Determine the [X, Y] coordinate at the center of the cell enclosing the given text.  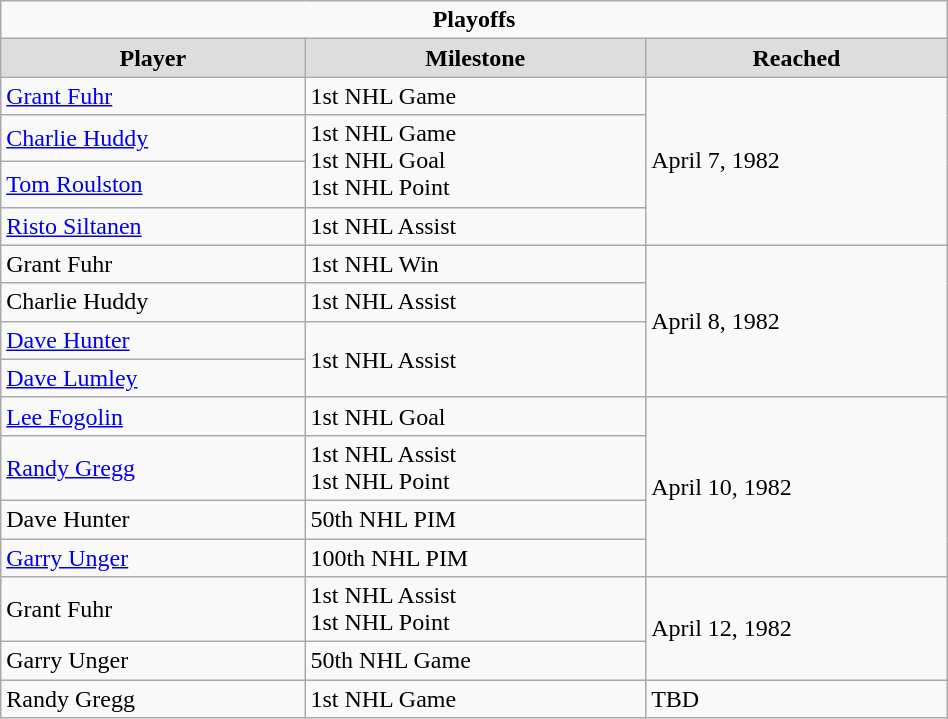
1st NHL Goal [476, 416]
1st NHL Game1st NHL Goal1st NHL Point [476, 161]
Lee Fogolin [153, 416]
Risto Siltanen [153, 226]
50th NHL Game [476, 661]
April 10, 1982 [797, 486]
Player [153, 58]
Playoffs [474, 20]
1st NHL Win [476, 264]
Reached [797, 58]
April 12, 1982 [797, 628]
TBD [797, 699]
April 8, 1982 [797, 321]
April 7, 1982 [797, 161]
Milestone [476, 58]
50th NHL PIM [476, 519]
Dave Lumley [153, 378]
100th NHL PIM [476, 557]
Tom Roulston [153, 184]
